Identify which cell holds the provided text, then report its (X, Y) central coordinate. 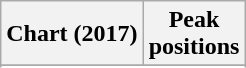
Chart (2017) (72, 34)
Peakpositions (194, 34)
